Find where the given text appears and provide that cell's center as (X, Y) coordinate. 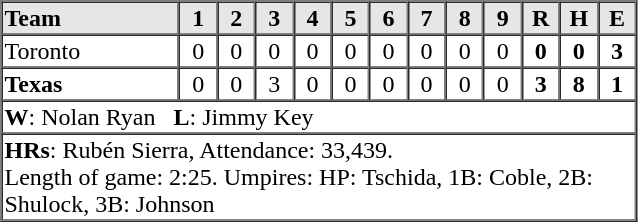
5 (350, 18)
Team (91, 18)
W: Nolan Ryan L: Jimmy Key (319, 116)
9 (503, 18)
6 (388, 18)
7 (427, 18)
2 (236, 18)
E (617, 18)
R (541, 18)
HRs: Rubén Sierra, Attendance: 33,439.Length of game: 2:25. Umpires: HP: Tschida, 1B: Coble, 2B: Shulock, 3B: Johnson (319, 178)
4 (312, 18)
H (579, 18)
Texas (91, 84)
Toronto (91, 50)
